Return (X, Y) of the center of cell containing provided text 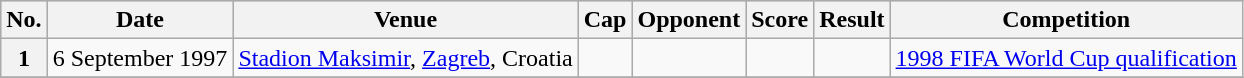
Competition (1066, 20)
1998 FIFA World Cup qualification (1066, 58)
Venue (406, 20)
6 September 1997 (140, 58)
No. (24, 20)
Opponent (689, 20)
Cap (605, 20)
Date (140, 20)
1 (24, 58)
Stadion Maksimir, Zagreb, Croatia (406, 58)
Score (780, 20)
Result (852, 20)
